For the text-containing cell, return its midpoint in [x, y] coordinate format. 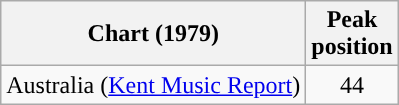
Peakposition [352, 34]
Chart (1979) [154, 34]
Australia (Kent Music Report) [154, 85]
44 [352, 85]
